From the cell containing the given text, extract its center point as [X, Y] coordinate. 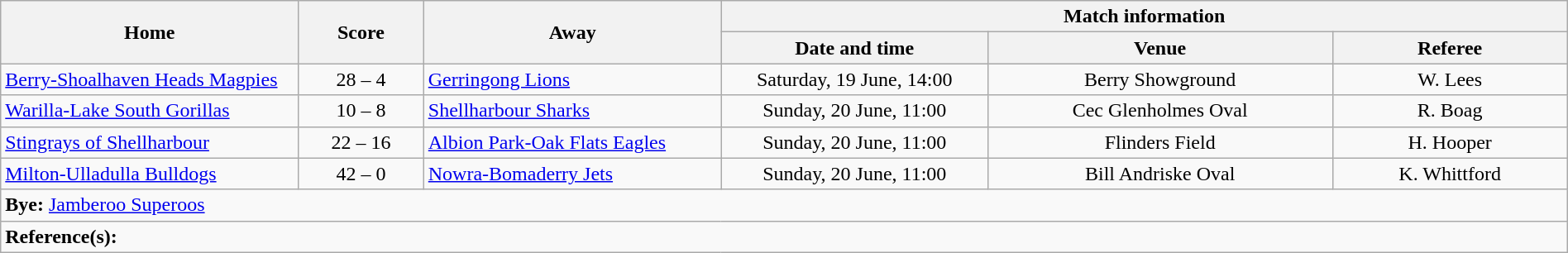
Score [361, 32]
28 – 4 [361, 79]
W. Lees [1450, 79]
Reference(s): [784, 236]
Venue [1159, 48]
R. Boag [1450, 111]
Warilla-Lake South Gorillas [150, 111]
Nowra-Bomaderry Jets [572, 174]
Berry Showground [1159, 79]
10 – 8 [361, 111]
Referee [1450, 48]
Berry-Shoalhaven Heads Magpies [150, 79]
Stingrays of Shellharbour [150, 142]
Bye: Jamberoo Superoos [784, 205]
Albion Park-Oak Flats Eagles [572, 142]
Cec Glenholmes Oval [1159, 111]
Bill Andriske Oval [1159, 174]
Home [150, 32]
Gerringong Lions [572, 79]
Flinders Field [1159, 142]
Saturday, 19 June, 14:00 [854, 79]
22 – 16 [361, 142]
H. Hooper [1450, 142]
Shellharbour Sharks [572, 111]
42 – 0 [361, 174]
K. Whittford [1450, 174]
Date and time [854, 48]
Milton-Ulladulla Bulldogs [150, 174]
Away [572, 32]
Match information [1145, 17]
